Detect which cell encompasses the target text, then output its [X, Y] center coordinate. 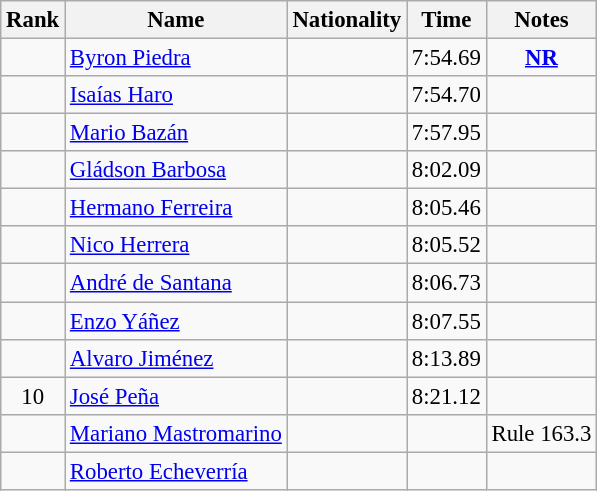
Gládson Barbosa [176, 170]
José Peña [176, 396]
Time [447, 20]
10 [33, 396]
Enzo Yáñez [176, 321]
Mario Bazán [176, 133]
Byron Piedra [176, 58]
Nationality [346, 20]
Alvaro Jiménez [176, 358]
7:57.95 [447, 133]
7:54.69 [447, 58]
Rank [33, 20]
Isaías Haro [176, 95]
Roberto Echeverría [176, 471]
Hermano Ferreira [176, 208]
8:05.46 [447, 208]
André de Santana [176, 283]
Rule 163.3 [542, 433]
NR [542, 58]
8:07.55 [447, 321]
8:05.52 [447, 245]
8:21.12 [447, 396]
8:02.09 [447, 170]
7:54.70 [447, 95]
Notes [542, 20]
8:13.89 [447, 358]
Mariano Mastromarino [176, 433]
8:06.73 [447, 283]
Name [176, 20]
Nico Herrera [176, 245]
